Provide the [x, y] coordinate of the cell's center where the given text is located.  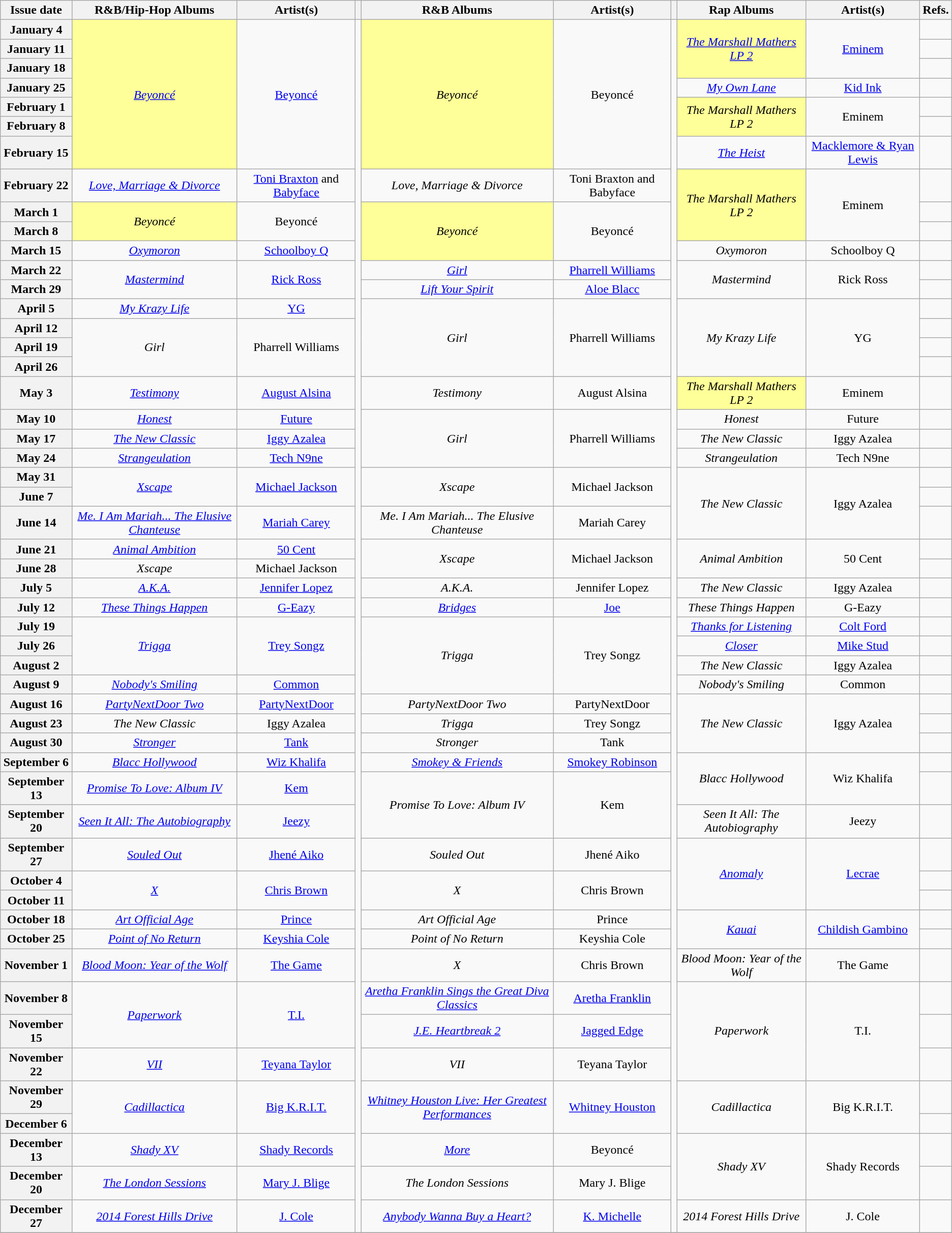
Rap Albums [741, 10]
August 9 [36, 685]
August 30 [36, 743]
Lecrae [862, 874]
October 11 [36, 900]
June 7 [36, 496]
June 28 [36, 568]
Closer [741, 646]
July 26 [36, 646]
February 22 [36, 185]
November 29 [36, 1098]
November 15 [36, 1032]
Whitney Houston [612, 1107]
Aloe Blacc [612, 289]
July 5 [36, 588]
January 4 [36, 30]
My Own Lane [741, 87]
October 25 [36, 938]
R&B Albums [457, 10]
Kid Ink [862, 87]
Mike Stud [862, 646]
October 4 [36, 880]
May 24 [36, 458]
January 25 [36, 87]
August 2 [36, 665]
March 1 [36, 212]
Thanks for Listening [741, 627]
Refs. [936, 10]
January 18 [36, 68]
March 22 [36, 270]
December 13 [36, 1150]
Whitney Houston Live: Her Greatest Performances [457, 1107]
J.E. Heartbreak 2 [457, 1032]
March 29 [36, 289]
August 16 [36, 704]
Kauai [741, 929]
October 18 [36, 919]
November 8 [36, 998]
Bridges [457, 607]
August 23 [36, 723]
February 1 [36, 107]
February 8 [36, 126]
April 19 [36, 347]
R&B/Hip-Hop Albums [155, 10]
November 1 [36, 964]
Colt Ford [862, 627]
January 11 [36, 49]
K. Michelle [612, 1216]
February 15 [36, 153]
March 15 [36, 250]
December 6 [36, 1124]
April 12 [36, 328]
September 13 [36, 788]
May 3 [36, 393]
March 8 [36, 231]
July 12 [36, 607]
More [457, 1150]
November 22 [36, 1064]
Issue date [36, 10]
June 21 [36, 549]
Aretha Franklin Sings the Great Diva Classics [457, 998]
April 5 [36, 309]
May 10 [36, 419]
Anomaly [741, 874]
Childish Gambino [862, 929]
Aretha Franklin [612, 998]
Smokey Robinson [612, 762]
September 27 [36, 855]
The Heist [741, 153]
July 19 [36, 627]
June 14 [36, 523]
September 6 [36, 762]
December 20 [36, 1183]
Smokey & Friends [457, 762]
Lift Your Spirit [457, 289]
April 26 [36, 367]
May 31 [36, 477]
Anybody Wanna Buy a Heart? [457, 1216]
December 27 [36, 1216]
Joe [612, 607]
Macklemore & Ryan Lewis [862, 153]
September 20 [36, 821]
Jagged Edge [612, 1032]
May 17 [36, 438]
